Return the (X, Y) coordinate for the center point of the cell that contains the specified text.  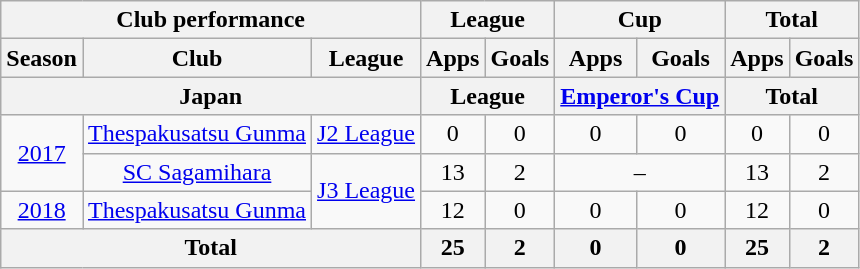
Club performance (211, 20)
SC Sagamihara (196, 172)
J2 League (366, 134)
2017 (42, 153)
Japan (211, 96)
Club (196, 58)
– (640, 172)
Emperor's Cup (640, 96)
Season (42, 58)
Cup (640, 20)
J3 League (366, 191)
2018 (42, 210)
